Return [x, y] of the center of cell containing provided text 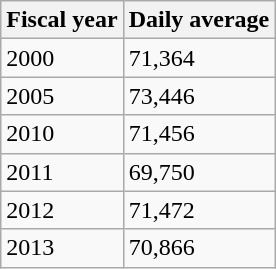
71,364 [199, 58]
71,472 [199, 210]
2010 [62, 134]
2011 [62, 172]
2013 [62, 248]
69,750 [199, 172]
Daily average [199, 20]
2005 [62, 96]
70,866 [199, 248]
2012 [62, 210]
71,456 [199, 134]
2000 [62, 58]
73,446 [199, 96]
Fiscal year [62, 20]
